Return (x, y) of the center of cell containing provided text 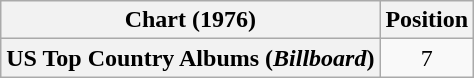
US Top Country Albums (Billboard) (190, 58)
Chart (1976) (190, 20)
Position (427, 20)
7 (427, 58)
